Output the (x, y) coordinate of the center of the cell containing the given text.  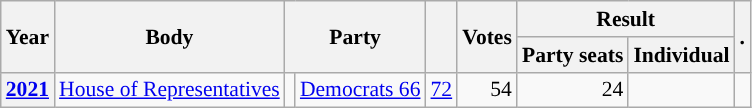
Individual (681, 55)
Year (28, 36)
Body (170, 36)
72 (442, 90)
Democrats 66 (360, 90)
24 (572, 90)
2021 (28, 90)
54 (487, 90)
Party (356, 36)
Result (626, 19)
Party seats (572, 55)
Votes (487, 36)
. (742, 36)
House of Representatives (170, 90)
